Pinpoint the cell where the given text exists, returning its (X, Y) midpoint coordinate. 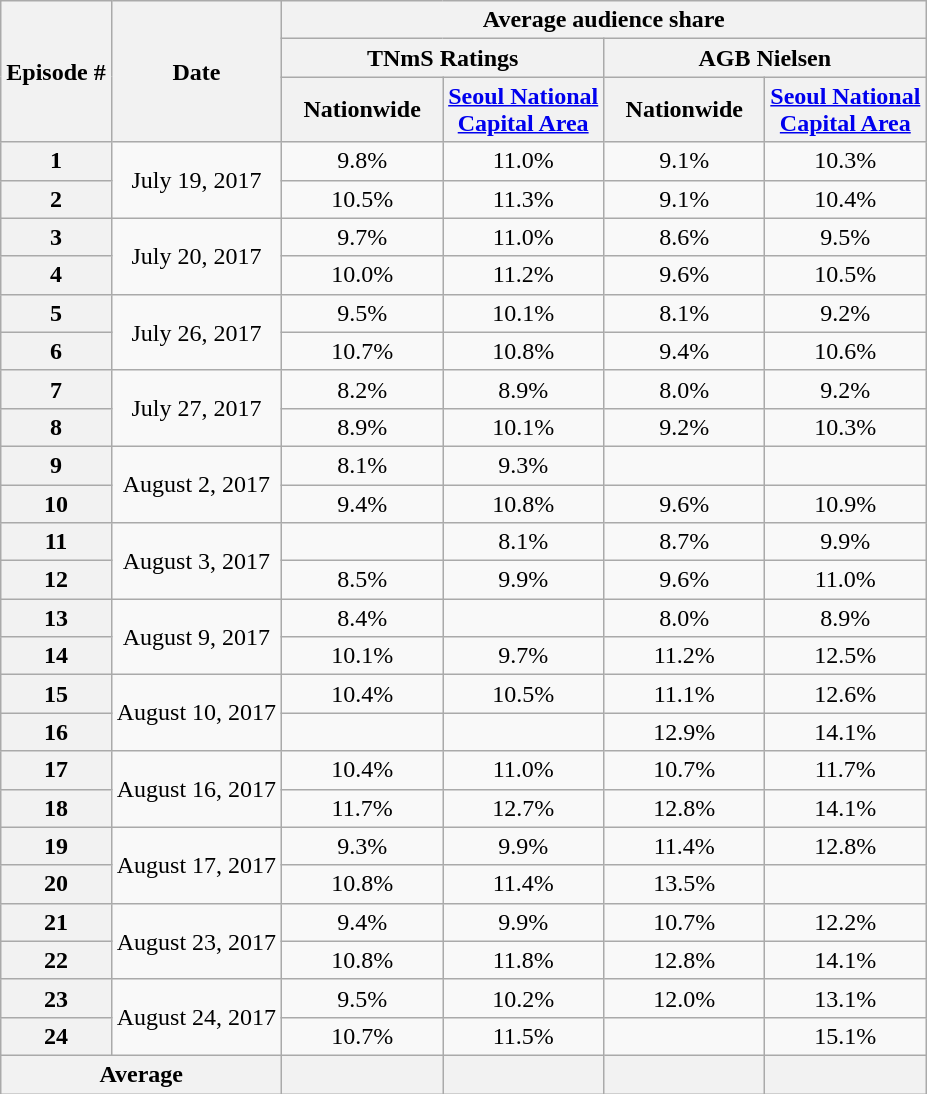
9 (56, 465)
3 (56, 237)
August 24, 2017 (196, 1017)
8.5% (362, 580)
8.2% (362, 389)
July 19, 2017 (196, 180)
Average audience share (604, 20)
July 26, 2017 (196, 332)
14 (56, 656)
1 (56, 161)
5 (56, 313)
13.1% (846, 998)
13 (56, 618)
11.1% (684, 694)
12.6% (846, 694)
21 (56, 922)
August 23, 2017 (196, 941)
Average (142, 1074)
August 16, 2017 (196, 789)
7 (56, 389)
6 (56, 351)
August 17, 2017 (196, 865)
24 (56, 1036)
12.9% (684, 732)
AGB Nielsen (765, 58)
15 (56, 694)
4 (56, 275)
8 (56, 427)
8.4% (362, 618)
11.8% (524, 960)
10.6% (846, 351)
July 27, 2017 (196, 408)
12.5% (846, 656)
17 (56, 770)
11.3% (524, 199)
TNmS Ratings (443, 58)
11 (56, 542)
Episode # (56, 72)
August 10, 2017 (196, 713)
13.5% (684, 884)
July 20, 2017 (196, 256)
11.5% (524, 1036)
12.0% (684, 998)
8.7% (684, 542)
15.1% (846, 1036)
19 (56, 846)
2 (56, 199)
10.9% (846, 503)
10.0% (362, 275)
August 3, 2017 (196, 561)
August 2, 2017 (196, 484)
20 (56, 884)
12 (56, 580)
16 (56, 732)
9.8% (362, 161)
8.6% (684, 237)
23 (56, 998)
August 9, 2017 (196, 637)
12.2% (846, 922)
12.7% (524, 808)
10 (56, 503)
Date (196, 72)
22 (56, 960)
18 (56, 808)
10.2% (524, 998)
